Output the [X, Y] coordinate of the center of the cell containing the given text.  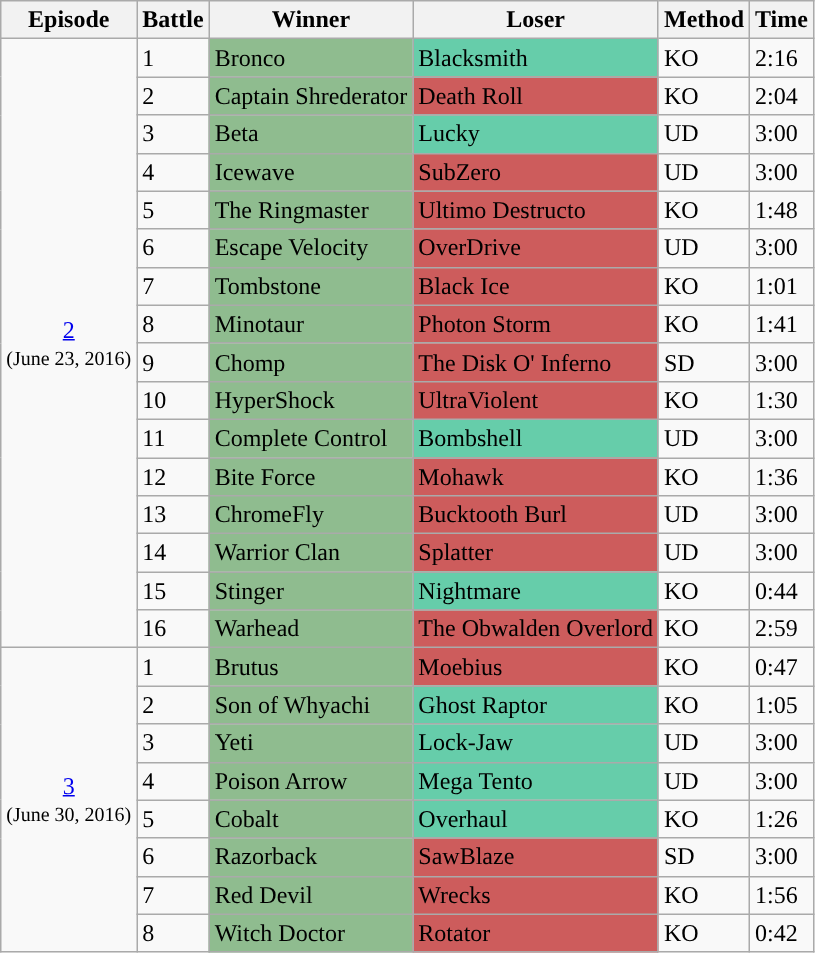
Witch Doctor [311, 933]
16 [173, 629]
Escape Velocity [311, 248]
Moebius [536, 667]
Photon Storm [536, 324]
SawBlaze [536, 857]
Warhead [311, 629]
Bite Force [311, 477]
10 [173, 400]
ChromeFly [311, 515]
Battle [173, 20]
1:36 [782, 477]
2(June 23, 2016) [69, 344]
0:44 [782, 591]
2:16 [782, 58]
Warrior Clan [311, 553]
Lock-Jaw [536, 743]
1:01 [782, 286]
Yeti [311, 743]
Loser [536, 20]
Beta [311, 134]
HyperShock [311, 400]
Complete Control [311, 438]
Razorback [311, 857]
0:47 [782, 667]
OverDrive [536, 248]
Ultimo Destructo [536, 210]
2:59 [782, 629]
Mega Tento [536, 781]
Son of Whyachi [311, 705]
Captain Shrederator [311, 96]
1:41 [782, 324]
Tombstone [311, 286]
The Ringmaster [311, 210]
Wrecks [536, 895]
Method [704, 20]
Minotaur [311, 324]
Bombshell [536, 438]
Episode [69, 20]
Black Ice [536, 286]
11 [173, 438]
12 [173, 477]
Chomp [311, 362]
9 [173, 362]
UltraViolent [536, 400]
Red Devil [311, 895]
Brutus [311, 667]
3(June 30, 2016) [69, 800]
2:04 [782, 96]
Rotator [536, 933]
The Disk O' Inferno [536, 362]
Mohawk [536, 477]
15 [173, 591]
0:42 [782, 933]
Nightmare [536, 591]
Bronco [311, 58]
Icewave [311, 172]
Death Roll [536, 96]
Time [782, 20]
1:30 [782, 400]
14 [173, 553]
Poison Arrow [311, 781]
The Obwalden Overlord [536, 629]
1:56 [782, 895]
Stinger [311, 591]
Overhaul [536, 819]
SubZero [536, 172]
Winner [311, 20]
1:26 [782, 819]
13 [173, 515]
Cobalt [311, 819]
Lucky [536, 134]
1:05 [782, 705]
Splatter [536, 553]
Blacksmith [536, 58]
Ghost Raptor [536, 705]
Bucktooth Burl [536, 515]
1:48 [782, 210]
